Return [x, y] of the center of cell containing provided text 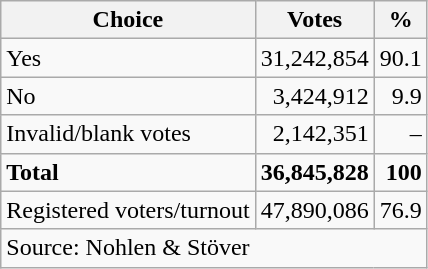
47,890,086 [314, 210]
36,845,828 [314, 172]
Choice [128, 20]
9.9 [400, 96]
% [400, 20]
Invalid/blank votes [128, 134]
90.1 [400, 58]
31,242,854 [314, 58]
Source: Nohlen & Stöver [214, 248]
Votes [314, 20]
2,142,351 [314, 134]
No [128, 96]
3,424,912 [314, 96]
– [400, 134]
Total [128, 172]
100 [400, 172]
Registered voters/turnout [128, 210]
76.9 [400, 210]
Yes [128, 58]
